Extract the [x, y] coordinate from the center of the cell holding the provided text.  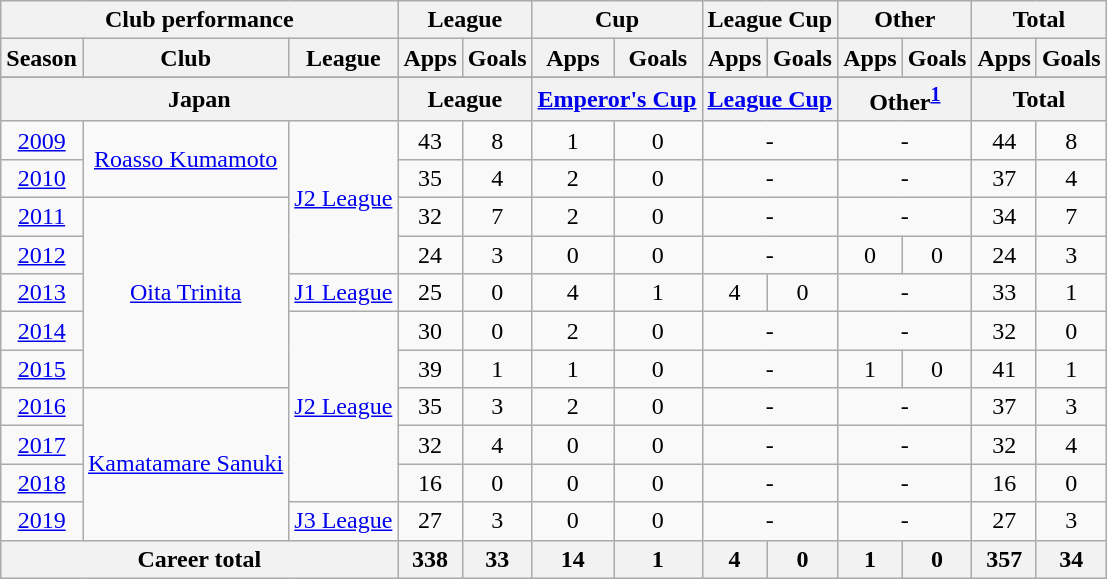
44 [1004, 140]
Season [42, 58]
14 [573, 559]
Oita Trinita [185, 293]
2014 [42, 331]
Other1 [905, 100]
J1 League [344, 293]
Japan [200, 100]
Emperor's Cup [617, 100]
2015 [42, 369]
Kamatamare Sanuki [185, 464]
J3 League [344, 521]
39 [430, 369]
Career total [200, 559]
2016 [42, 407]
2017 [42, 445]
43 [430, 140]
2012 [42, 255]
2019 [42, 521]
2013 [42, 293]
Club [185, 58]
357 [1004, 559]
Other [905, 20]
Cup [617, 20]
Roasso Kumamoto [185, 159]
2018 [42, 483]
25 [430, 293]
338 [430, 559]
2010 [42, 178]
2009 [42, 140]
2011 [42, 217]
30 [430, 331]
Club performance [200, 20]
41 [1004, 369]
